Output the (x, y) coordinate of the center of the cell containing the given text.  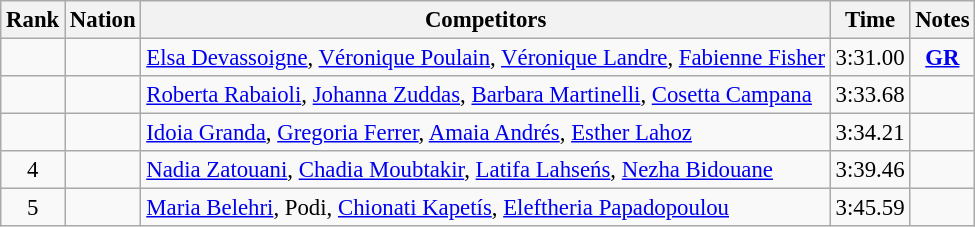
Competitors (486, 20)
Nation (103, 20)
Nadia Zatouani, Chadia Moubtakir, Latifa Lahseńs, Nezha Bidouane (486, 170)
Maria Belehri, Podi, Chionati Kapetís, Eleftheria Papadopoulou (486, 208)
3:33.68 (870, 95)
5 (33, 208)
GR (942, 58)
4 (33, 170)
Roberta Rabaioli, Johanna Zuddas, Barbara Martinelli, Cosetta Campana (486, 95)
Idoia Granda, Gregoria Ferrer, Amaia Andrés, Esther Lahoz (486, 133)
3:39.46 (870, 170)
3:34.21 (870, 133)
3:45.59 (870, 208)
Time (870, 20)
Rank (33, 20)
3:31.00 (870, 58)
Elsa Devassoigne, Véronique Poulain, Véronique Landre, Fabienne Fisher (486, 58)
Notes (942, 20)
